For the text-containing cell, return its midpoint in (x, y) coordinate format. 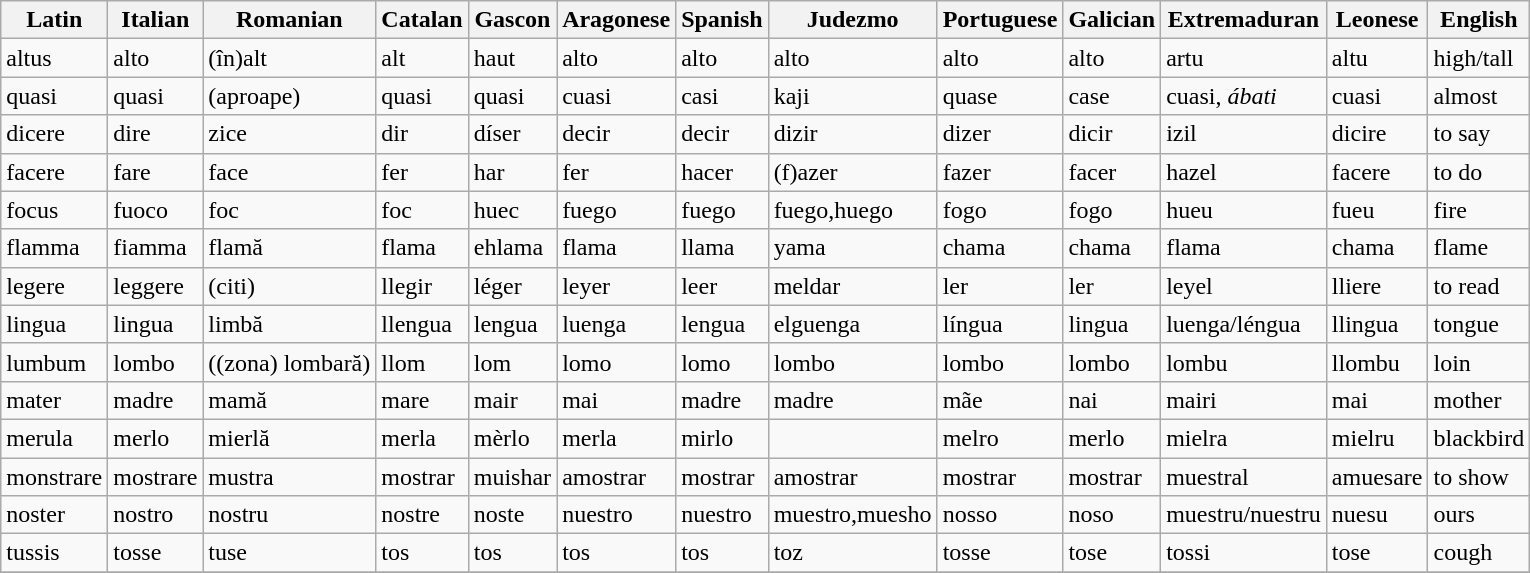
fuoco (156, 210)
Portuguese (1000, 20)
mostrare (156, 477)
mother (1479, 400)
llom (422, 362)
dir (422, 134)
nosso (1000, 515)
Romanian (290, 20)
Leonese (1377, 20)
mater (54, 400)
fare (156, 172)
(f)azer (852, 172)
mamă (290, 400)
flamma (54, 248)
(în)alt (290, 58)
(aproape) (290, 96)
mairi (1244, 400)
dire (156, 134)
monstrare (54, 477)
nuesu (1377, 515)
Gascon (512, 20)
mãe (1000, 400)
English (1479, 20)
haut (512, 58)
muestro,muesho (852, 515)
izil (1244, 134)
nostro (156, 515)
Aragonese (616, 20)
llegir (422, 286)
Extremaduran (1244, 20)
léger (512, 286)
lumbum (54, 362)
dizer (1000, 134)
leer (722, 286)
altus (54, 58)
cuasi, ábati (1244, 96)
focus (54, 210)
((zona) lombară) (290, 362)
lliere (1377, 286)
face (290, 172)
llingua (1377, 324)
mare (422, 400)
hazel (1244, 172)
mierlă (290, 438)
melro (1000, 438)
ours (1479, 515)
lom (512, 362)
luenga (616, 324)
fueu (1377, 210)
huec (512, 210)
mirlo (722, 438)
tossi (1244, 553)
fazer (1000, 172)
Judezmo (852, 20)
flame (1479, 248)
elguenga (852, 324)
to show (1479, 477)
facer (1112, 172)
har (512, 172)
Catalan (422, 20)
legere (54, 286)
nostru (290, 515)
tuse (290, 553)
noster (54, 515)
to read (1479, 286)
(citi) (290, 286)
llama (722, 248)
muishar (512, 477)
mielra (1244, 438)
toz (852, 553)
fire (1479, 210)
mustra (290, 477)
artu (1244, 58)
Spanish (722, 20)
high/tall (1479, 58)
dizir (852, 134)
dicire (1377, 134)
ehlama (512, 248)
leyel (1244, 286)
tussis (54, 553)
fiamma (156, 248)
muestru/nuestru (1244, 515)
altu (1377, 58)
dicir (1112, 134)
dicere (54, 134)
díser (512, 134)
to say (1479, 134)
noste (512, 515)
quase (1000, 96)
lombu (1244, 362)
limbă (290, 324)
llengua (422, 324)
to do (1479, 172)
Galician (1112, 20)
almost (1479, 96)
nai (1112, 400)
kaji (852, 96)
mèrlo (512, 438)
hacer (722, 172)
llombu (1377, 362)
yama (852, 248)
case (1112, 96)
leyer (616, 286)
mielru (1377, 438)
flamă (290, 248)
alt (422, 58)
tongue (1479, 324)
mair (512, 400)
cough (1479, 553)
noso (1112, 515)
loin (1479, 362)
zice (290, 134)
Latin (54, 20)
hueu (1244, 210)
língua (1000, 324)
casi (722, 96)
fuego,huego (852, 210)
muestral (1244, 477)
Italian (156, 20)
leggere (156, 286)
luenga/léngua (1244, 324)
merula (54, 438)
meldar (852, 286)
nostre (422, 515)
blackbird (1479, 438)
amuesare (1377, 477)
